Search for the cell housing the specified text and yield its [x, y] center coordinate. 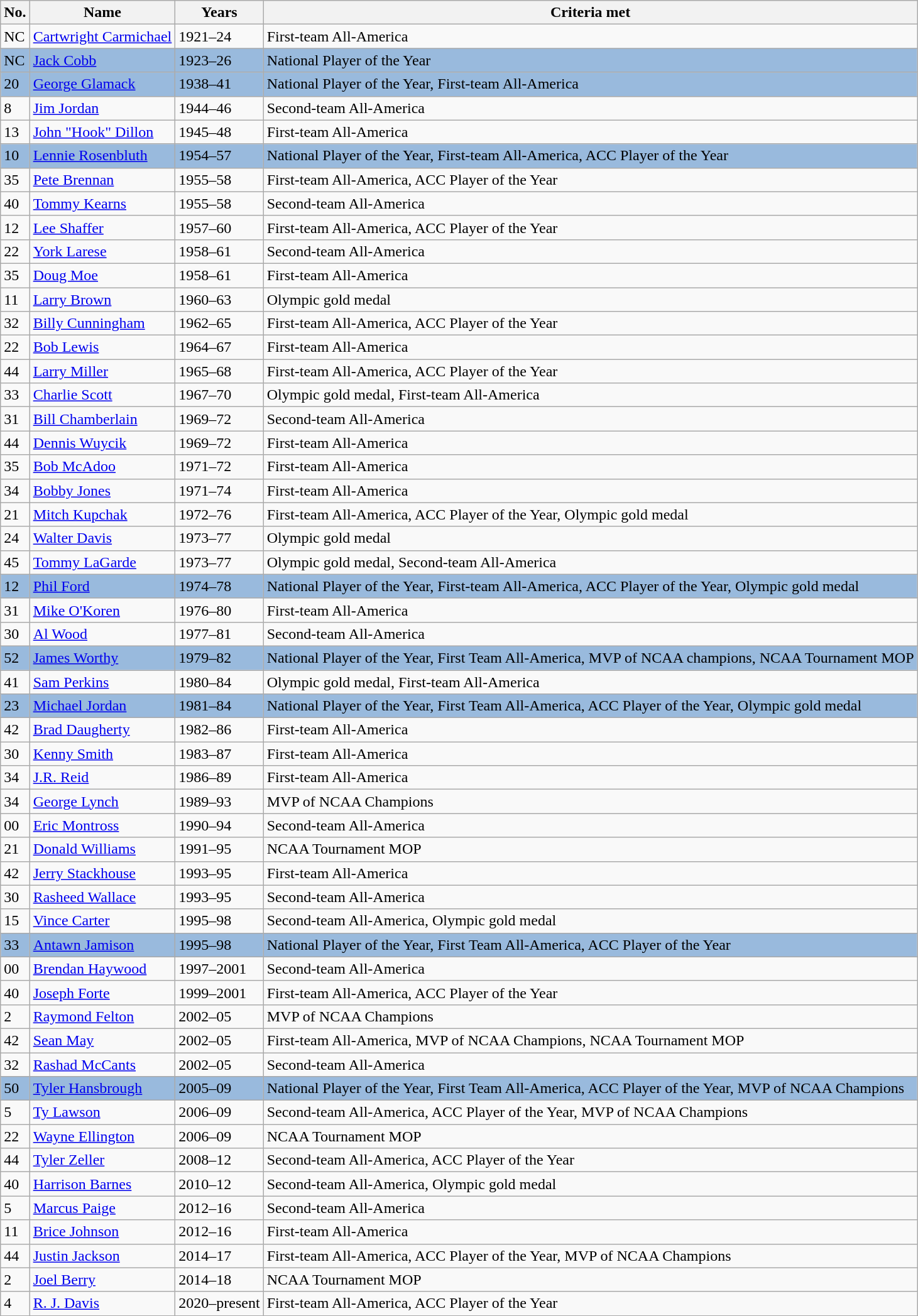
Al Wood [102, 634]
George Lynch [102, 802]
1982–86 [219, 730]
Donald Williams [102, 849]
Rasheed Wallace [102, 897]
2020–present [219, 1303]
Billy Cunningham [102, 324]
2005–09 [219, 1089]
Tyler Zeller [102, 1160]
Walter Davis [102, 538]
15 [15, 921]
1921–24 [219, 36]
Vince Carter [102, 921]
Marcus Paige [102, 1208]
Tommy LaGarde [102, 562]
24 [15, 538]
1974–78 [219, 586]
Charlie Scott [102, 395]
Michael Jordan [102, 706]
National Player of the Year [591, 60]
1986–89 [219, 778]
Lee Shaffer [102, 227]
York Larese [102, 251]
First-team All-America, ACC Player of the Year, Olympic gold medal [591, 514]
23 [15, 706]
National Player of the Year, First Team All-America, ACC Player of the Year, MVP of NCAA Champions [591, 1089]
First-team All-America, ACC Player of the Year, MVP of NCAA Champions [591, 1256]
Wayne Ellington [102, 1136]
Rashad McCants [102, 1065]
1954–57 [219, 156]
1981–84 [219, 706]
Second-team All-America, ACC Player of the Year [591, 1160]
Mike O'Koren [102, 610]
4 [15, 1303]
2008–12 [219, 1160]
Jack Cobb [102, 60]
First-team All-America, MVP of NCAA Champions, NCAA Tournament MOP [591, 1040]
1967–70 [219, 395]
1957–60 [219, 227]
Antawn Jamison [102, 945]
1983–87 [219, 754]
1976–80 [219, 610]
Tommy Kearns [102, 204]
Joel Berry [102, 1280]
John "Hook" Dillon [102, 132]
1980–84 [219, 682]
45 [15, 562]
52 [15, 658]
National Player of the Year, First-team All-America [591, 84]
1971–74 [219, 491]
Jim Jordan [102, 108]
1991–95 [219, 849]
J.R. Reid [102, 778]
Olympic gold medal, Second-team All-America [591, 562]
No. [15, 13]
Brice Johnson [102, 1232]
National Player of the Year, First Team All-America, MVP of NCAA champions, NCAA Tournament MOP [591, 658]
Brad Daugherty [102, 730]
Second-team All-America, ACC Player of the Year, MVP of NCAA Champions [591, 1112]
Name [102, 13]
41 [15, 682]
George Glamack [102, 84]
Justin Jackson [102, 1256]
Criteria met [591, 13]
National Player of the Year, First-team All-America, ACC Player of the Year, Olympic gold medal [591, 586]
Larry Brown [102, 300]
1997–2001 [219, 969]
Bob McAdoo [102, 467]
Dennis Wuycik [102, 443]
National Player of the Year, First Team All-America, ACC Player of the Year, Olympic gold medal [591, 706]
1923–26 [219, 60]
2010–12 [219, 1184]
1965–68 [219, 371]
Tyler Hansbrough [102, 1089]
Raymond Felton [102, 1016]
1938–41 [219, 84]
1999–2001 [219, 992]
Pete Brennan [102, 180]
Larry Miller [102, 371]
National Player of the Year, First-team All-America, ACC Player of the Year [591, 156]
Mitch Kupchak [102, 514]
8 [15, 108]
2014–18 [219, 1280]
1945–48 [219, 132]
Jerry Stackhouse [102, 873]
Eric Montross [102, 825]
2014–17 [219, 1256]
1972–76 [219, 514]
Ty Lawson [102, 1112]
1964–67 [219, 347]
50 [15, 1089]
1977–81 [219, 634]
Brendan Haywood [102, 969]
20 [15, 84]
1989–93 [219, 802]
Kenny Smith [102, 754]
Lennie Rosenbluth [102, 156]
Doug Moe [102, 275]
National Player of the Year, First Team All-America, ACC Player of the Year [591, 945]
Sean May [102, 1040]
James Worthy [102, 658]
13 [15, 132]
Cartwright Carmichael [102, 36]
1979–82 [219, 658]
Joseph Forte [102, 992]
Bob Lewis [102, 347]
Bobby Jones [102, 491]
Years [219, 13]
Sam Perkins [102, 682]
10 [15, 156]
Phil Ford [102, 586]
R. J. Davis [102, 1303]
1971–72 [219, 467]
Harrison Barnes [102, 1184]
1960–63 [219, 300]
Bill Chamberlain [102, 419]
1990–94 [219, 825]
1944–46 [219, 108]
1962–65 [219, 324]
